For the text-containing cell, return its midpoint in [X, Y] coordinate format. 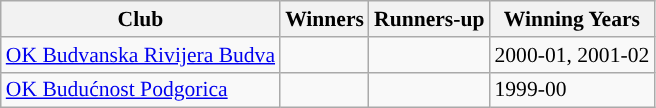
1999-00 [572, 90]
Runners-up [429, 19]
Club [140, 19]
OK Budvanska Rivijera Budva [140, 55]
OK Budućnost Podgorica [140, 90]
Winners [324, 19]
Winning Years [572, 19]
2000-01, 2001-02 [572, 55]
